Search for the cell housing the specified text and yield its [x, y] center coordinate. 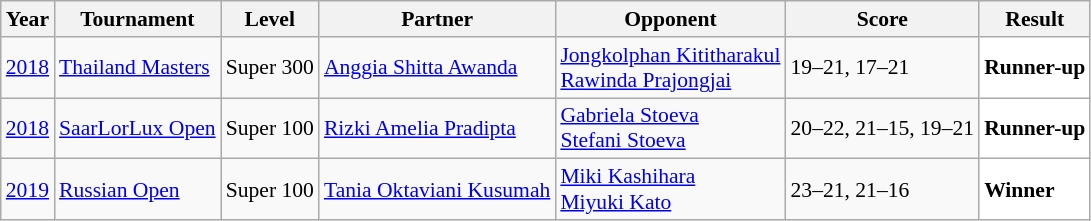
Tania Oktaviani Kusumah [437, 190]
Jongkolphan Kititharakul Rawinda Prajongjai [670, 68]
Miki Kashihara Miyuki Kato [670, 190]
Super 300 [270, 68]
Level [270, 19]
Year [28, 19]
Anggia Shitta Awanda [437, 68]
Thailand Masters [138, 68]
23–21, 21–16 [882, 190]
Score [882, 19]
20–22, 21–15, 19–21 [882, 128]
Tournament [138, 19]
SaarLorLux Open [138, 128]
Winner [1034, 190]
Partner [437, 19]
2019 [28, 190]
19–21, 17–21 [882, 68]
Gabriela Stoeva Stefani Stoeva [670, 128]
Result [1034, 19]
Rizki Amelia Pradipta [437, 128]
Opponent [670, 19]
Russian Open [138, 190]
